Locate the cell with the specified text and output its (X, Y) center coordinate. 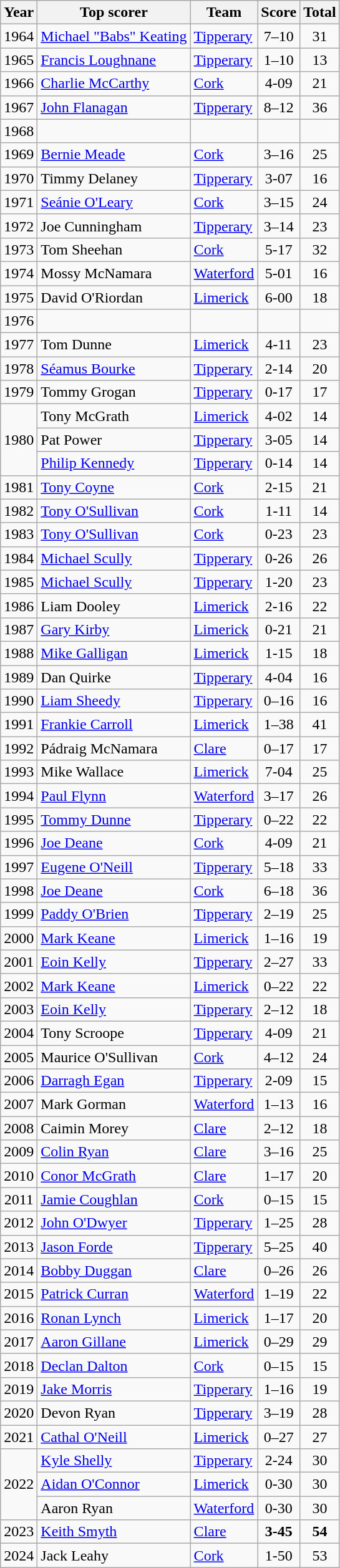
5-01 (279, 273)
1964 (19, 36)
7-04 (279, 772)
1994 (19, 796)
Top scorer (114, 12)
1989 (19, 677)
5–18 (279, 867)
Tony Scroope (114, 1033)
2015 (19, 1294)
1976 (19, 321)
Dan Quirke (114, 677)
Gary Kirby (114, 629)
3–15 (279, 202)
Jake Morris (114, 1389)
1990 (19, 701)
54 (320, 1532)
Cathal O'Neill (114, 1436)
1974 (19, 273)
3-45 (279, 1532)
1986 (19, 606)
6-00 (279, 298)
3-05 (279, 440)
Declan Dalton (114, 1365)
Caimin Morey (114, 1128)
Eugene O'Neill (114, 867)
0-17 (279, 392)
Mossy McNamara (114, 273)
2-16 (279, 606)
6–18 (279, 891)
Pádraig McNamara (114, 748)
40 (320, 1247)
1985 (19, 582)
41 (320, 725)
5-17 (279, 249)
1972 (19, 226)
1977 (19, 345)
2006 (19, 1081)
2002 (19, 985)
Maurice O'Sullivan (114, 1057)
Timmy Delaney (114, 178)
1982 (19, 511)
1–10 (279, 60)
1-50 (279, 1556)
1995 (19, 820)
Tommy Grogan (114, 392)
1998 (19, 891)
3-07 (279, 178)
2019 (19, 1389)
2004 (19, 1033)
0–29 (279, 1342)
1988 (19, 653)
Keith Smyth (114, 1532)
Jason Forde (114, 1247)
1–38 (279, 725)
Jamie Coughlan (114, 1199)
Charlie McCarthy (114, 84)
Liam Dooley (114, 606)
2012 (19, 1223)
2011 (19, 1199)
1–19 (279, 1294)
1981 (19, 487)
1971 (19, 202)
2024 (19, 1556)
1970 (19, 178)
2-09 (279, 1081)
Score (279, 12)
Philip Kennedy (114, 463)
1967 (19, 107)
2-14 (279, 369)
1991 (19, 725)
2001 (19, 962)
8–12 (279, 107)
Joe Cunningham (114, 226)
53 (320, 1556)
2013 (19, 1247)
2008 (19, 1128)
1979 (19, 392)
2020 (19, 1413)
Colin Ryan (114, 1152)
2005 (19, 1057)
Ronan Lynch (114, 1318)
1-15 (279, 653)
Total (320, 12)
1978 (19, 369)
1-20 (279, 582)
2021 (19, 1436)
Tony Coyne (114, 487)
2000 (19, 938)
Tony McGrath (114, 416)
Team (224, 12)
2007 (19, 1105)
3–19 (279, 1413)
Tommy Dunne (114, 820)
1983 (19, 535)
John O'Dwyer (114, 1223)
2–19 (279, 914)
1968 (19, 131)
Patrick Curran (114, 1294)
3–17 (279, 796)
1–13 (279, 1105)
John Flanagan (114, 107)
1999 (19, 914)
1980 (19, 440)
Darragh Egan (114, 1081)
1966 (19, 84)
Liam Sheedy (114, 701)
Bobby Duggan (114, 1270)
4–12 (279, 1057)
Paul Flynn (114, 796)
2018 (19, 1365)
1992 (19, 748)
0–17 (279, 748)
2–27 (279, 962)
4-02 (279, 416)
2016 (19, 1318)
4-11 (279, 345)
31 (320, 36)
0-21 (279, 629)
Francis Loughnane (114, 60)
Séamus Bourke (114, 369)
29 (320, 1342)
Mark Gorman (114, 1105)
Aidan O'Connor (114, 1484)
1973 (19, 249)
1997 (19, 867)
27 (320, 1436)
1984 (19, 558)
2017 (19, 1342)
Year (19, 12)
1975 (19, 298)
Tom Sheehan (114, 249)
0–26 (279, 1270)
2-15 (279, 487)
Jack Leahy (114, 1556)
2022 (19, 1484)
Aaron Ryan (114, 1508)
Seánie O'Leary (114, 202)
Mike Wallace (114, 772)
0-23 (279, 535)
Pat Power (114, 440)
0-26 (279, 558)
Mike Galligan (114, 653)
Michael "Babs" Keating (114, 36)
Bernie Meade (114, 155)
1993 (19, 772)
2009 (19, 1152)
Conor McGrath (114, 1176)
Aaron Gillane (114, 1342)
13 (320, 60)
Tom Dunne (114, 345)
2010 (19, 1176)
1965 (19, 60)
1969 (19, 155)
32 (320, 249)
7–10 (279, 36)
Devon Ryan (114, 1413)
1–25 (279, 1223)
5–25 (279, 1247)
0–27 (279, 1436)
2003 (19, 1009)
2023 (19, 1532)
Frankie Carroll (114, 725)
1-11 (279, 511)
4-04 (279, 677)
1987 (19, 629)
3–14 (279, 226)
1996 (19, 843)
0-14 (279, 463)
2014 (19, 1270)
0–16 (279, 701)
Kyle Shelly (114, 1461)
2-24 (279, 1461)
Paddy O'Brien (114, 914)
David O'Riordan (114, 298)
